Output the (x, y) coordinate of the center of the cell containing the given text.  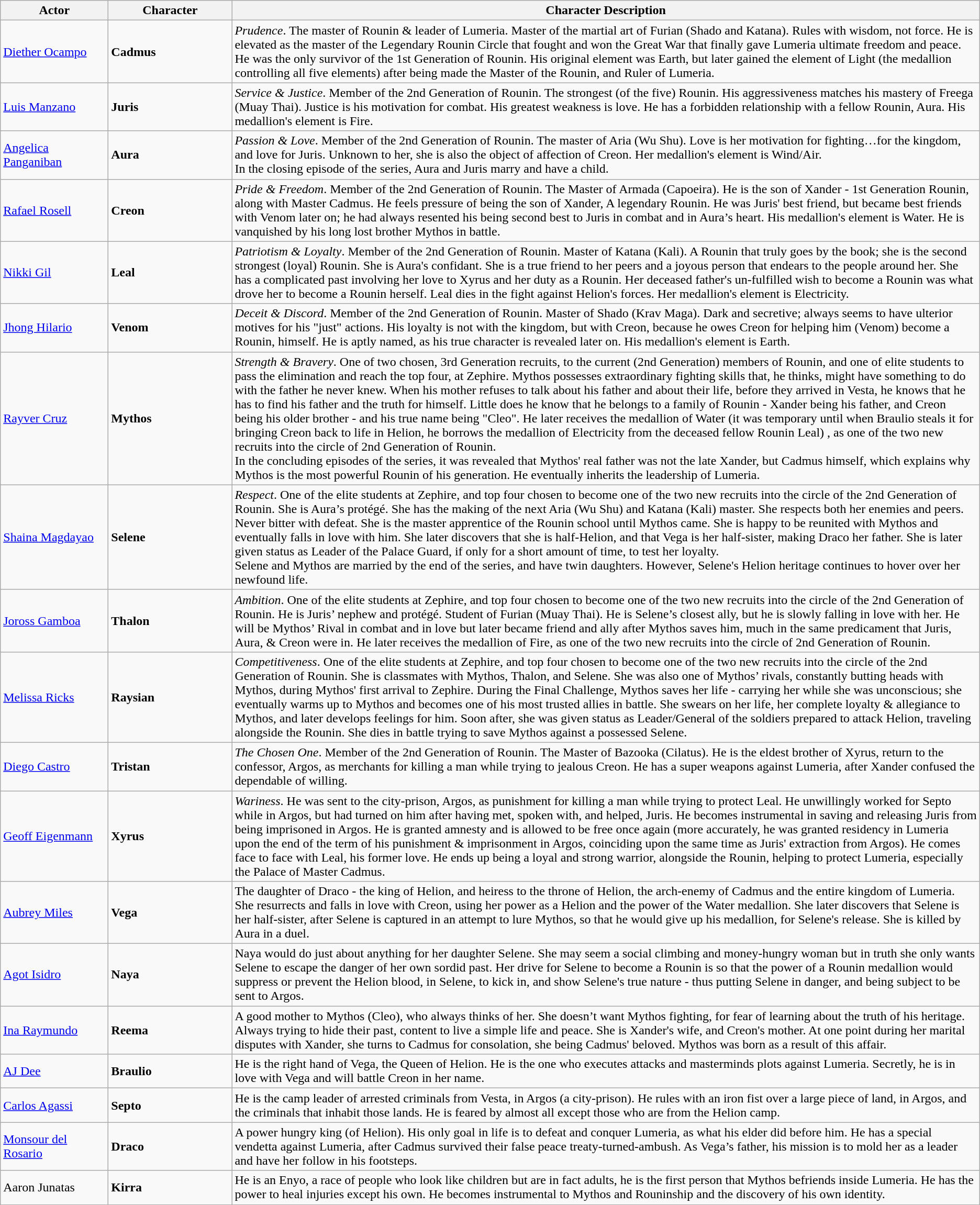
Joross Gamboa (54, 621)
Ina Raymundo (54, 1030)
Carlos Agassi (54, 1106)
Aaron Junatas (54, 1187)
Mythos (170, 418)
Juris (170, 107)
Nikki Gil (54, 272)
Septo (170, 1106)
Shaina Magdayao (54, 537)
Angelica Panganiban (54, 155)
Cadmus (170, 51)
Geoff Eigenmann (54, 835)
Aura (170, 155)
Xyrus (170, 835)
Actor (54, 10)
Creon (170, 210)
Tristan (170, 766)
Jhong Hilario (54, 328)
Naya (170, 975)
AJ Dee (54, 1071)
Rafael Rosell (54, 210)
Selene (170, 537)
Luis Manzano (54, 107)
Vega (170, 913)
Monsour del Rosario (54, 1146)
Draco (170, 1146)
Leal (170, 272)
Kirra (170, 1187)
Reema (170, 1030)
Character (170, 10)
Aubrey Miles (54, 913)
Character Description (606, 10)
Agot Isidro (54, 975)
Melissa Ricks (54, 697)
Diether Ocampo (54, 51)
Rayver Cruz (54, 418)
Braulio (170, 1071)
Venom (170, 328)
Diego Castro (54, 766)
Raysian (170, 697)
Thalon (170, 621)
